Provide the (X, Y) coordinate of the cell's center where the given text is located.  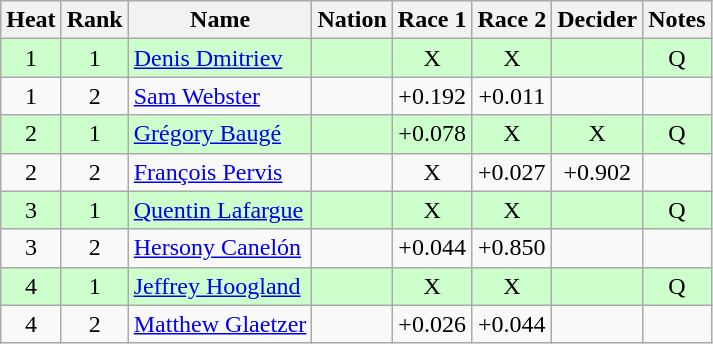
Sam Webster (220, 96)
Rank (94, 20)
+0.850 (512, 248)
Nation (352, 20)
Matthew Glaetzer (220, 324)
Race 1 (432, 20)
Hersony Canelón (220, 248)
+0.192 (432, 96)
Notes (677, 20)
Race 2 (512, 20)
+0.026 (432, 324)
+0.902 (598, 172)
François Pervis (220, 172)
Decider (598, 20)
Denis Dmitriev (220, 58)
Grégory Baugé (220, 134)
+0.078 (432, 134)
Jeffrey Hoogland (220, 286)
Heat (31, 20)
Name (220, 20)
+0.027 (512, 172)
+0.011 (512, 96)
Quentin Lafargue (220, 210)
